Locate the cell with the specified text and output its (X, Y) center coordinate. 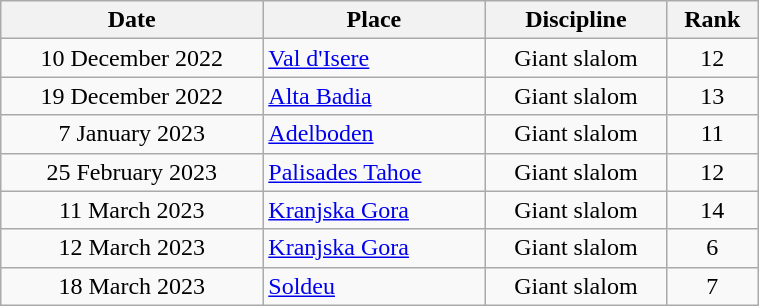
Date (132, 20)
Alta Badia (374, 96)
Discipline (576, 20)
14 (712, 210)
19 December 2022 (132, 96)
18 March 2023 (132, 286)
7 (712, 286)
10 December 2022 (132, 58)
11 (712, 134)
Rank (712, 20)
13 (712, 96)
Palisades Tahoe (374, 172)
7 January 2023 (132, 134)
Place (374, 20)
11 March 2023 (132, 210)
Adelboden (374, 134)
Soldeu (374, 286)
Val d'Isere (374, 58)
12 March 2023 (132, 248)
6 (712, 248)
25 February 2023 (132, 172)
